Search for the cell housing the specified text and yield its (X, Y) center coordinate. 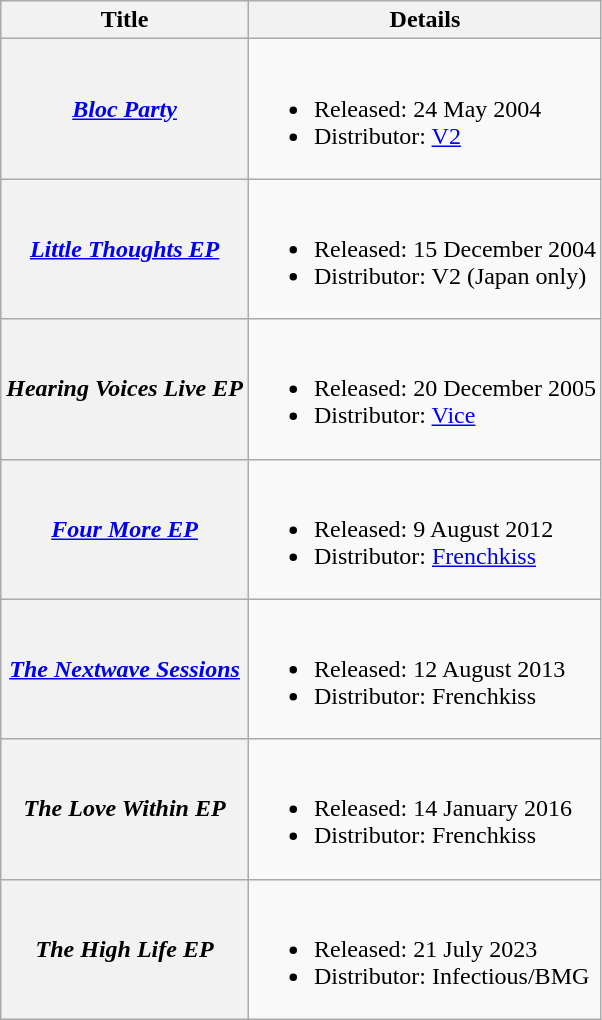
Four More EP (125, 529)
Bloc Party (125, 109)
Released: 14 January 2016Distributor: Frenchkiss (424, 809)
Details (424, 20)
Released: 24 May 2004Distributor: V2 (424, 109)
The High Life EP (125, 949)
Hearing Voices Live EP (125, 389)
Released: 15 December 2004Distributor: V2 (Japan only) (424, 249)
The Love Within EP (125, 809)
Released: 12 August 2013Distributor: Frenchkiss (424, 669)
Released: 21 July 2023Distributor: Infectious/BMG (424, 949)
Released: 20 December 2005Distributor: Vice (424, 389)
The Nextwave Sessions (125, 669)
Title (125, 20)
Little Thoughts EP (125, 249)
Released: 9 August 2012Distributor: Frenchkiss (424, 529)
